Extract the [x, y] coordinate from the center of the cell holding the provided text.  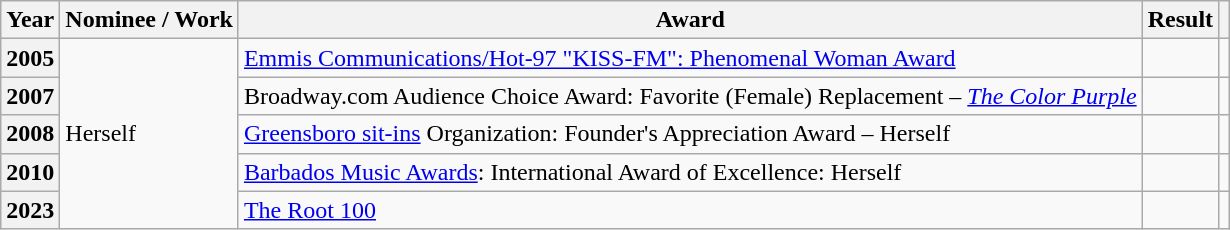
2007 [30, 96]
2005 [30, 58]
Greensboro sit-ins Organization: Founder's Appreciation Award – Herself [690, 134]
2008 [30, 134]
Year [30, 20]
2010 [30, 172]
Herself [150, 134]
2023 [30, 210]
Nominee / Work [150, 20]
Result [1180, 20]
The Root 100 [690, 210]
Emmis Communications/Hot-97 "KISS-FM": Phenomenal Woman Award [690, 58]
Broadway.com Audience Choice Award: Favorite (Female) Replacement – The Color Purple [690, 96]
Award [690, 20]
Barbados Music Awards: International Award of Excellence: Herself [690, 172]
